For the text-containing cell, return its midpoint in [x, y] coordinate format. 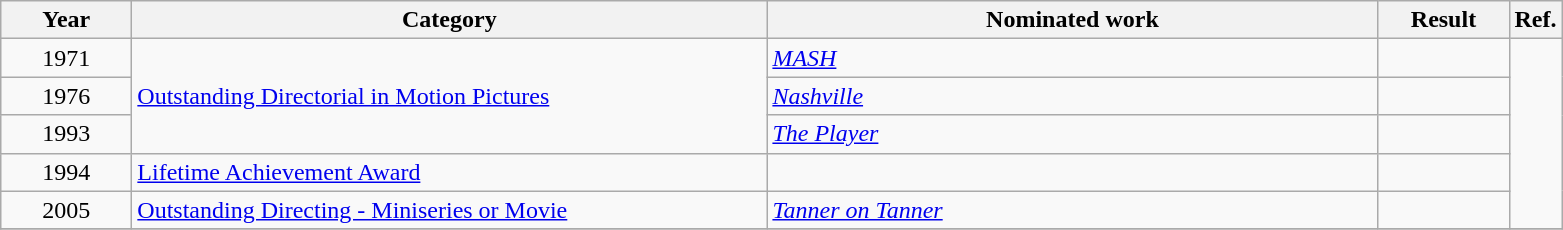
Outstanding Directorial in Motion Pictures [450, 96]
1993 [66, 134]
Outstanding Directing - Miniseries or Movie [450, 210]
Nominated work [1072, 20]
Nashville [1072, 96]
2005 [66, 210]
1976 [66, 96]
MASH [1072, 58]
1971 [66, 58]
Category [450, 20]
Result [1444, 20]
Lifetime Achievement Award [450, 172]
The Player [1072, 134]
Tanner on Tanner [1072, 210]
Year [66, 20]
Ref. [1536, 20]
1994 [66, 172]
